Extract the [x, y] coordinate from the center of the cell holding the provided text.  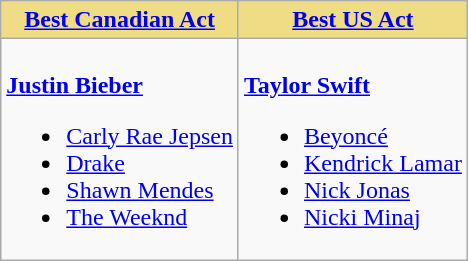
Best US Act [352, 20]
Taylor SwiftBeyoncéKendrick LamarNick JonasNicki Minaj [352, 150]
Justin BieberCarly Rae JepsenDrakeShawn MendesThe Weeknd [120, 150]
Best Canadian Act [120, 20]
